Capture the cell that displays the provided text and extract its [X, Y] central coordinate. 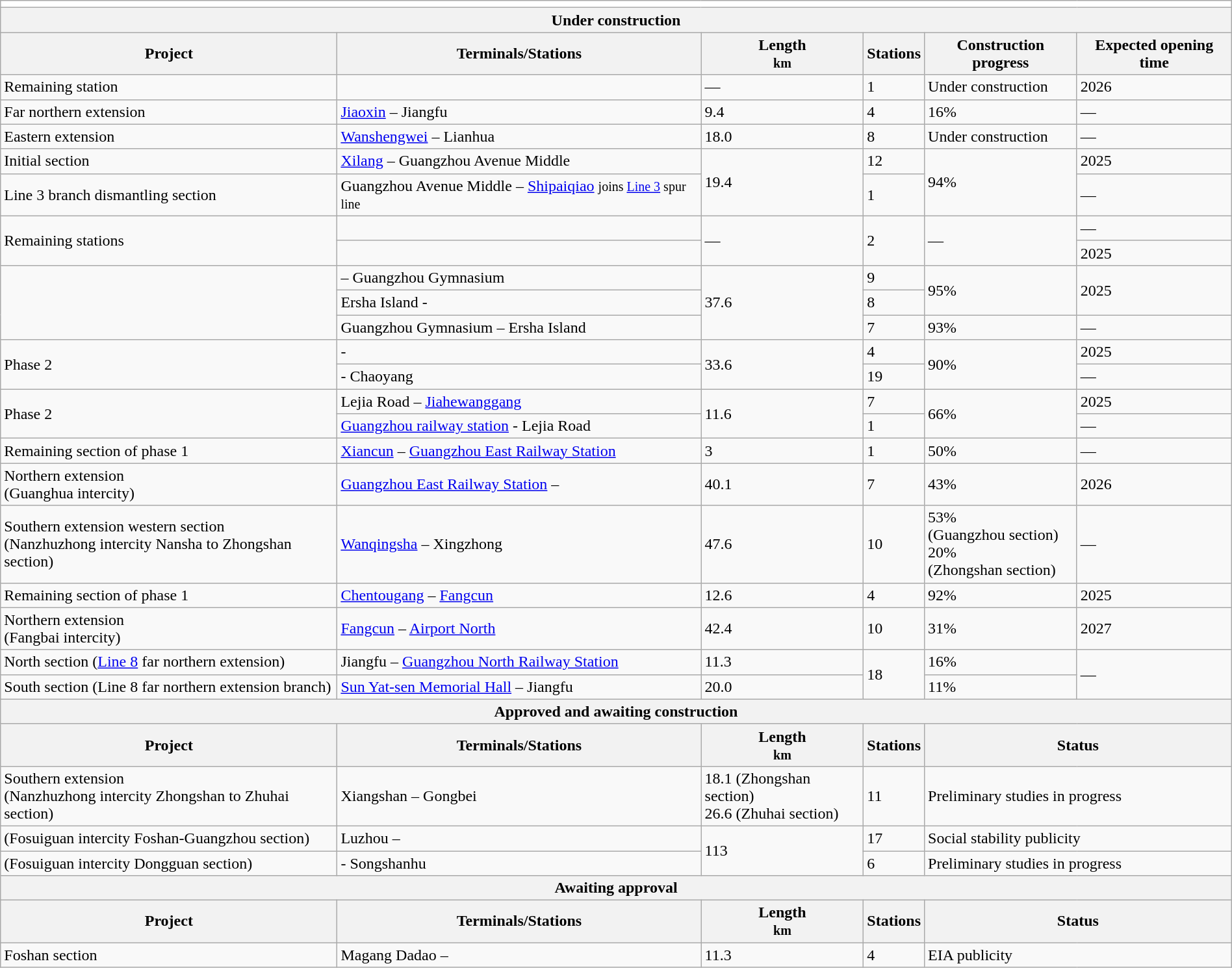
9.4 [782, 112]
12.6 [782, 595]
Remaining station [169, 87]
Remaining stations [169, 240]
37.6 [782, 302]
Guangzhou Avenue Middle – Shipaiqiao joins Line 3 spur line [519, 195]
Initial section [169, 161]
- Songshanhu [519, 863]
40.1 [782, 485]
95% [1001, 290]
11 [894, 796]
18 [894, 674]
- [519, 352]
Lejia Road – Jiahewanggang [519, 401]
Guangzhou railway station - Lejia Road [519, 426]
42.4 [782, 629]
31% [1001, 629]
18.0 [782, 136]
Far northern extension [169, 112]
Social stability publicity [1079, 838]
Guangzhou Gymnasium – Ersha Island [519, 327]
3 [782, 451]
11.6 [782, 414]
– Guangzhou Gymnasium [519, 277]
Foshan section [169, 955]
9 [894, 277]
Expected opening time [1154, 53]
18.1 (Zhongshan section)26.6 (Zhuhai section) [782, 796]
43% [1001, 485]
20.0 [782, 687]
Ersha Island - [519, 302]
Jiangfu – Guangzhou North Railway Station [519, 662]
Luzhou – [519, 838]
South section (Line 8 far northern extension branch) [169, 687]
Approved and awaiting construction [616, 711]
Xiangshan – Gongbei [519, 796]
Jiaoxin – Jiangfu [519, 112]
19 [894, 377]
11% [1001, 687]
92% [1001, 595]
Sun Yat-sen Memorial Hall – Jiangfu [519, 687]
2027 [1154, 629]
6 [894, 863]
113 [782, 850]
17 [894, 838]
66% [1001, 414]
Line 3 branch dismantling section [169, 195]
- Chaoyang [519, 377]
Chentougang – Fangcun [519, 595]
33.6 [782, 364]
Xilang – Guangzhou Avenue Middle [519, 161]
(Fosuiguan intercity Dongguan section) [169, 863]
Wanqingsha – Xingzhong [519, 544]
47.6 [782, 544]
Eastern extension [169, 136]
Northern extension(Fangbai intercity) [169, 629]
50% [1001, 451]
94% [1001, 182]
Magang Dadao – [519, 955]
2 [894, 240]
93% [1001, 327]
Guangzhou East Railway Station – [519, 485]
12 [894, 161]
90% [1001, 364]
EIA publicity [1079, 955]
Fangcun – Airport North [519, 629]
19.4 [782, 182]
Southern extension western section(Nanzhuzhong intercity Nansha to Zhongshan section) [169, 544]
53%(Guangzhou section)20%(Zhongshan section) [1001, 544]
Wanshengwei – Lianhua [519, 136]
Construction progress [1001, 53]
Northern extension(Guanghua intercity) [169, 485]
North section (Line 8 far northern extension) [169, 662]
Xiancun – Guangzhou East Railway Station [519, 451]
Awaiting approval [616, 888]
(Fosuiguan intercity Foshan-Guangzhou section) [169, 838]
Southern extension(Nanzhuzhong intercity Zhongshan to Zhuhai section) [169, 796]
